Return the (x, y) coordinate for the center point of the cell that contains the specified text.  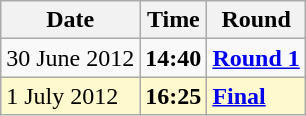
Final (256, 96)
Date (70, 20)
Round (256, 20)
Round 1 (256, 58)
30 June 2012 (70, 58)
1 July 2012 (70, 96)
Time (174, 20)
16:25 (174, 96)
14:40 (174, 58)
